Capture the cell that displays the provided text and extract its [X, Y] central coordinate. 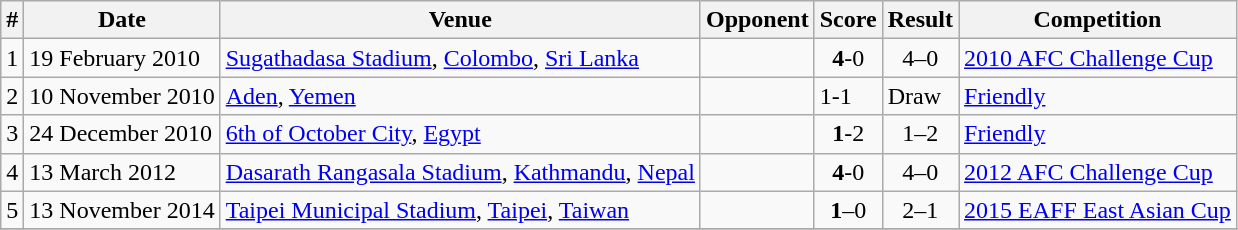
2 [12, 96]
Draw [920, 96]
2010 AFC Challenge Cup [1098, 58]
1-2 [848, 134]
1 [12, 58]
Taipei Municipal Stadium, Taipei, Taiwan [460, 210]
4 [12, 172]
Opponent [757, 20]
Venue [460, 20]
2015 EAFF East Asian Cup [1098, 210]
Result [920, 20]
2–1 [920, 210]
1–2 [920, 134]
2012 AFC Challenge Cup [1098, 172]
3 [12, 134]
13 November 2014 [122, 210]
Aden, Yemen [460, 96]
Date [122, 20]
Competition [1098, 20]
24 December 2010 [122, 134]
# [12, 20]
13 March 2012 [122, 172]
19 February 2010 [122, 58]
1–0 [848, 210]
10 November 2010 [122, 96]
Score [848, 20]
Sugathadasa Stadium, Colombo, Sri Lanka [460, 58]
1-1 [848, 96]
Dasarath Rangasala Stadium, Kathmandu, Nepal [460, 172]
6th of October City, Egypt [460, 134]
5 [12, 210]
